Capture the cell that displays the provided text and extract its [x, y] central coordinate. 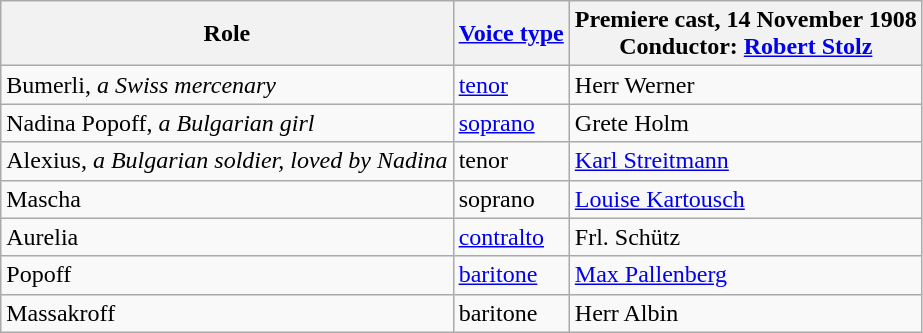
Herr Albin [746, 313]
contralto [511, 237]
Popoff [227, 275]
Karl Streitmann [746, 161]
Herr Werner [746, 85]
Massakroff [227, 313]
Bumerli, a Swiss mercenary [227, 85]
Voice type [511, 34]
Nadina Popoff, a Bulgarian girl [227, 123]
Role [227, 34]
Grete Holm [746, 123]
Alexius, a Bulgarian soldier, loved by Nadina [227, 161]
Louise Kartousch [746, 199]
Frl. Schütz [746, 237]
Aurelia [227, 237]
Premiere cast, 14 November 1908Conductor: Robert Stolz [746, 34]
Max Pallenberg [746, 275]
Mascha [227, 199]
